Scan for the cell matching the given text and deliver its (X, Y) coordinate at center. 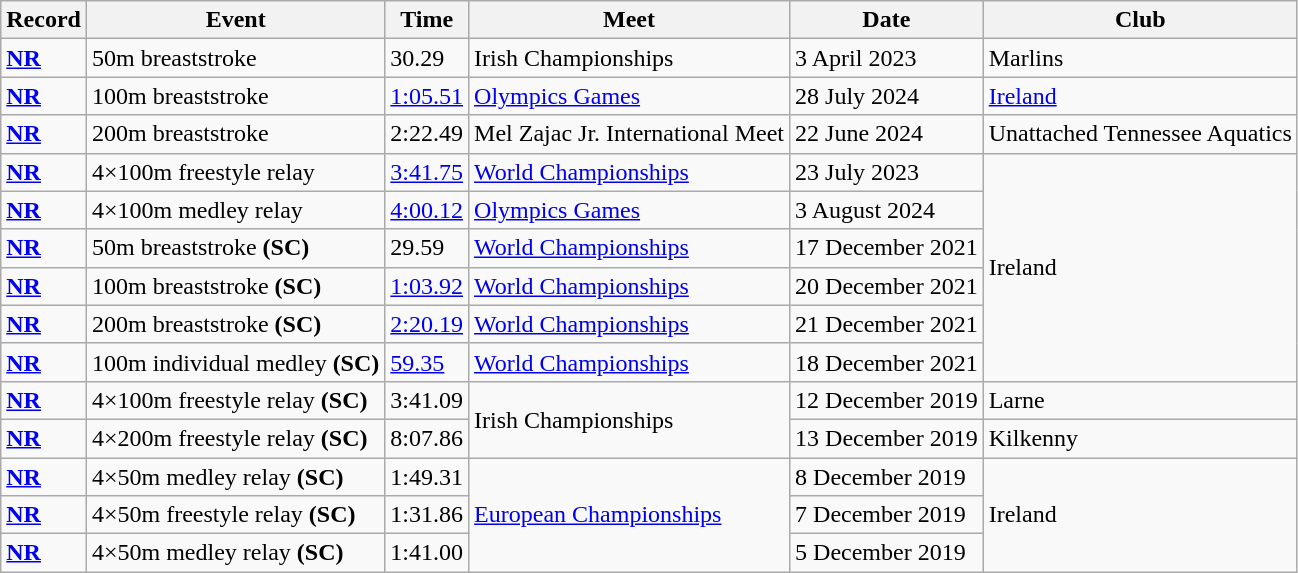
3:41.09 (427, 400)
50m breaststroke (235, 58)
Mel Zajac Jr. International Meet (630, 134)
3:41.75 (427, 172)
Kilkenny (1140, 438)
200m breaststroke (SC) (235, 324)
2:20.19 (427, 324)
20 December 2021 (887, 286)
4×50m freestyle relay (SC) (235, 515)
1:31.86 (427, 515)
50m breaststroke (SC) (235, 248)
Event (235, 20)
100m breaststroke (SC) (235, 286)
8:07.86 (427, 438)
4:00.12 (427, 210)
1:05.51 (427, 96)
29.59 (427, 248)
4×100m freestyle relay (235, 172)
1:41.00 (427, 553)
3 April 2023 (887, 58)
1:03.92 (427, 286)
Club (1140, 20)
100m individual medley (SC) (235, 362)
Larne (1140, 400)
Marlins (1140, 58)
100m breaststroke (235, 96)
Record (44, 20)
4×200m freestyle relay (SC) (235, 438)
Unattached Tennessee Aquatics (1140, 134)
200m breaststroke (235, 134)
1:49.31 (427, 477)
22 June 2024 (887, 134)
23 July 2023 (887, 172)
European Championships (630, 515)
8 December 2019 (887, 477)
5 December 2019 (887, 553)
Meet (630, 20)
2:22.49 (427, 134)
Time (427, 20)
4×100m medley relay (235, 210)
12 December 2019 (887, 400)
59.35 (427, 362)
30.29 (427, 58)
18 December 2021 (887, 362)
28 July 2024 (887, 96)
Date (887, 20)
13 December 2019 (887, 438)
21 December 2021 (887, 324)
7 December 2019 (887, 515)
3 August 2024 (887, 210)
4×100m freestyle relay (SC) (235, 400)
17 December 2021 (887, 248)
